From the cell containing the given text, extract its center point as [X, Y] coordinate. 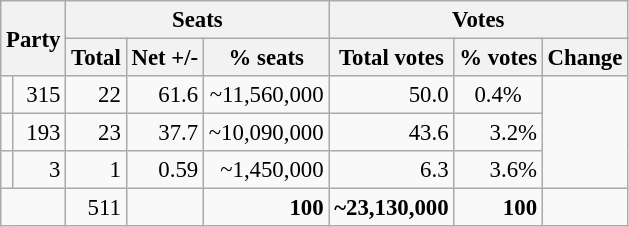
~11,560,000 [266, 95]
50.0 [392, 95]
3.2% [498, 133]
315 [40, 95]
Votes [478, 20]
3 [40, 170]
0.59 [164, 170]
~10,090,000 [266, 133]
37.7 [164, 133]
61.6 [164, 95]
~1,450,000 [266, 170]
Seats [198, 20]
3.6% [498, 170]
% seats [266, 58]
193 [40, 133]
43.6 [392, 133]
6.3 [392, 170]
Party [34, 38]
Net +/- [164, 58]
Change [584, 58]
22 [96, 95]
23 [96, 133]
Total [96, 58]
0.4% [498, 95]
~23,130,000 [392, 208]
% votes [498, 58]
Total votes [392, 58]
1 [96, 170]
511 [96, 208]
